Return the [x, y] coordinate for the center point of the cell that contains the specified text.  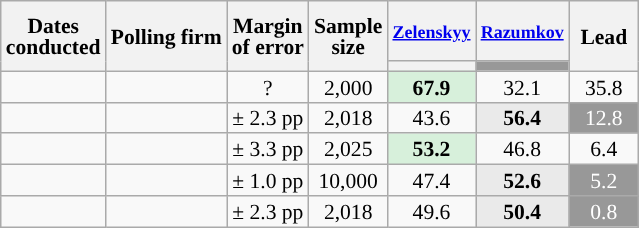
56.4 [522, 118]
Razumkov [522, 31]
35.8 [604, 86]
46.8 [522, 150]
67.9 [431, 86]
Polling firm [166, 36]
± 3.3 pp [268, 150]
Zelenskyy [431, 31]
43.6 [431, 118]
± 1.0 pp [268, 180]
47.4 [431, 180]
12.8 [604, 118]
Datesconducted [54, 36]
Marginof error [268, 36]
2,000 [348, 86]
0.8 [604, 212]
2,025 [348, 150]
49.6 [431, 212]
10,000 [348, 180]
50.4 [522, 212]
5.2 [604, 180]
6.4 [604, 150]
Samplesize [348, 36]
53.2 [431, 150]
52.6 [522, 180]
? [268, 86]
32.1 [522, 86]
Lead [604, 36]
